From the cell containing the given text, extract its center point as [X, Y] coordinate. 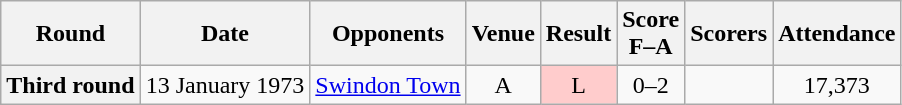
ScoreF–A [651, 34]
Venue [503, 34]
Result [578, 34]
L [578, 85]
Round [70, 34]
17,373 [837, 85]
A [503, 85]
Scorers [729, 34]
Date [225, 34]
Swindon Town [388, 85]
13 January 1973 [225, 85]
Opponents [388, 34]
Attendance [837, 34]
Third round [70, 85]
0–2 [651, 85]
